Locate the cell with the specified text and output its [X, Y] center coordinate. 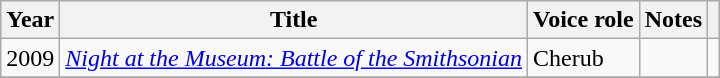
Cherub [584, 58]
2009 [30, 58]
Title [294, 20]
Night at the Museum: Battle of the Smithsonian [294, 58]
Year [30, 20]
Notes [673, 20]
Voice role [584, 20]
